Search for the cell housing the specified text and yield its [x, y] center coordinate. 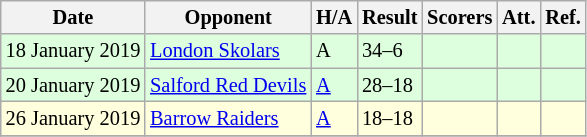
18–18 [390, 118]
18 January 2019 [73, 51]
London Skolars [228, 51]
Att. [518, 17]
20 January 2019 [73, 85]
34–6 [390, 51]
Opponent [228, 17]
Ref. [562, 17]
Barrow Raiders [228, 118]
Salford Red Devils [228, 85]
Date [73, 17]
H/A [334, 17]
Result [390, 17]
26 January 2019 [73, 118]
Scorers [460, 17]
28–18 [390, 85]
